Capture the cell that displays the provided text and extract its [X, Y] central coordinate. 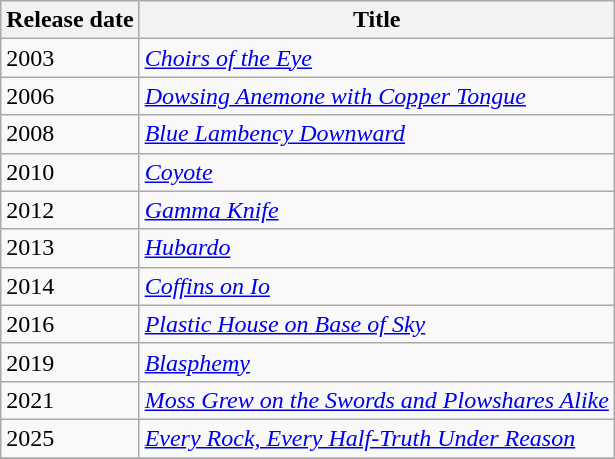
2008 [70, 134]
2016 [70, 324]
2013 [70, 248]
Release date [70, 20]
2003 [70, 58]
Hubardo [376, 248]
2014 [70, 286]
Coffins on Io [376, 286]
2021 [70, 400]
2006 [70, 96]
Every Rock, Every Half-Truth Under Reason [376, 438]
2019 [70, 362]
Gamma Knife [376, 210]
Dowsing Anemone with Copper Tongue [376, 96]
2010 [70, 172]
Blasphemy [376, 362]
Choirs of the Eye [376, 58]
Coyote [376, 172]
2012 [70, 210]
2025 [70, 438]
Moss Grew on the Swords and Plowshares Alike [376, 400]
Blue Lambency Downward [376, 134]
Title [376, 20]
Plastic House on Base of Sky [376, 324]
